Output the (X, Y) coordinate of the center of the cell containing the given text.  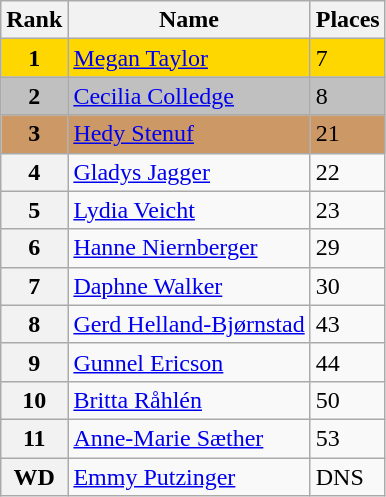
Hanne Niernberger (189, 248)
9 (34, 362)
3 (34, 134)
22 (348, 172)
Britta Råhlén (189, 400)
Gerd Helland-Bjørnstad (189, 324)
WD (34, 477)
44 (348, 362)
Places (348, 20)
43 (348, 324)
23 (348, 210)
Gunnel Ericson (189, 362)
10 (34, 400)
Cecilia Colledge (189, 96)
6 (34, 248)
Megan Taylor (189, 58)
4 (34, 172)
Name (189, 20)
Lydia Veicht (189, 210)
Hedy Stenuf (189, 134)
11 (34, 438)
Rank (34, 20)
Anne-Marie Sæther (189, 438)
21 (348, 134)
53 (348, 438)
2 (34, 96)
5 (34, 210)
Gladys Jagger (189, 172)
1 (34, 58)
50 (348, 400)
30 (348, 286)
Emmy Putzinger (189, 477)
DNS (348, 477)
Daphne Walker (189, 286)
29 (348, 248)
